Return the (x, y) coordinate for the center point of the cell that contains the specified text.  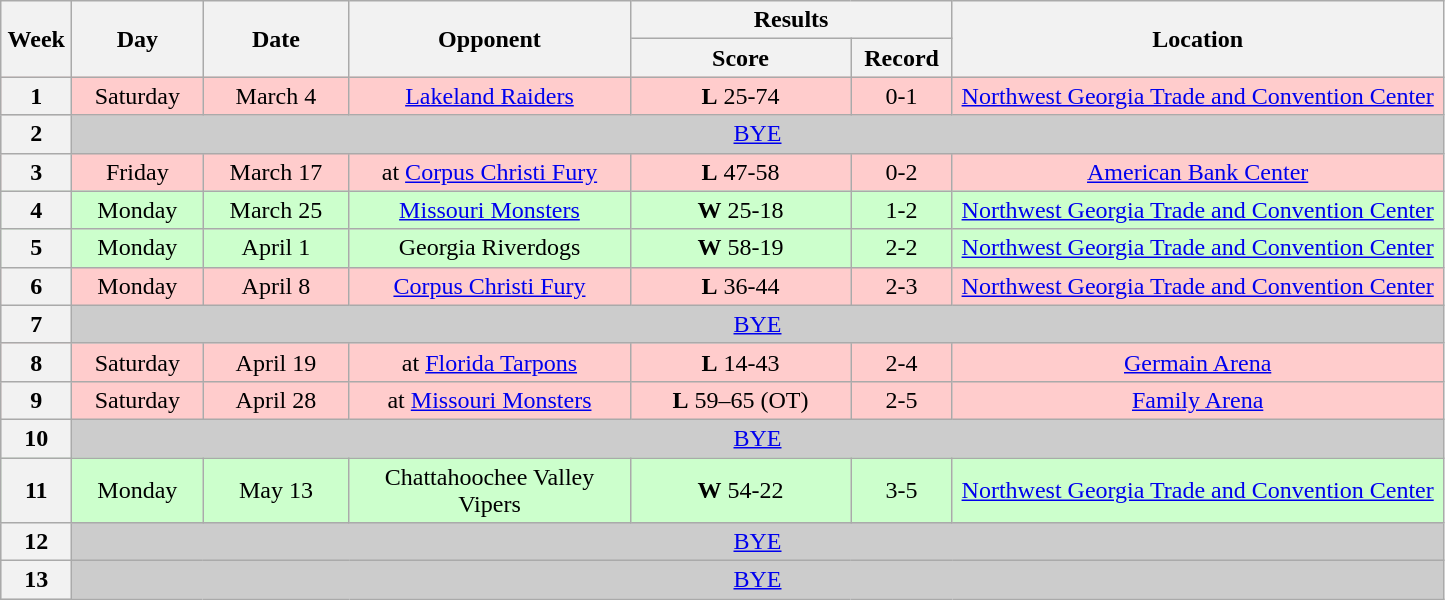
March 25 (276, 210)
13 (36, 580)
American Bank Center (1198, 172)
2-5 (902, 400)
5 (36, 248)
April 28 (276, 400)
9 (36, 400)
2 (36, 134)
L 47-58 (740, 172)
Day (138, 39)
W 54-22 (740, 490)
at Corpus Christi Fury (490, 172)
L 36-44 (740, 286)
12 (36, 542)
1 (36, 96)
1-2 (902, 210)
April 8 (276, 286)
3-5 (902, 490)
L 25-74 (740, 96)
L 14-43 (740, 362)
Georgia Riverdogs (490, 248)
0-1 (902, 96)
4 (36, 210)
W 25-18 (740, 210)
6 (36, 286)
April 19 (276, 362)
March 17 (276, 172)
W 58-19 (740, 248)
11 (36, 490)
at Missouri Monsters (490, 400)
2-4 (902, 362)
Family Arena (1198, 400)
3 (36, 172)
2-3 (902, 286)
Corpus Christi Fury (490, 286)
at Florida Tarpons (490, 362)
Date (276, 39)
Lakeland Raiders (490, 96)
10 (36, 438)
April 1 (276, 248)
Record (902, 58)
L 59–65 (OT) (740, 400)
Friday (138, 172)
7 (36, 324)
March 4 (276, 96)
May 13 (276, 490)
Week (36, 39)
0-2 (902, 172)
Results (791, 20)
Score (740, 58)
Location (1198, 39)
8 (36, 362)
Opponent (490, 39)
Chattahoochee Valley Vipers (490, 490)
Germain Arena (1198, 362)
Missouri Monsters (490, 210)
2-2 (902, 248)
